Extract the [x, y] coordinate from the center of the cell holding the provided text.  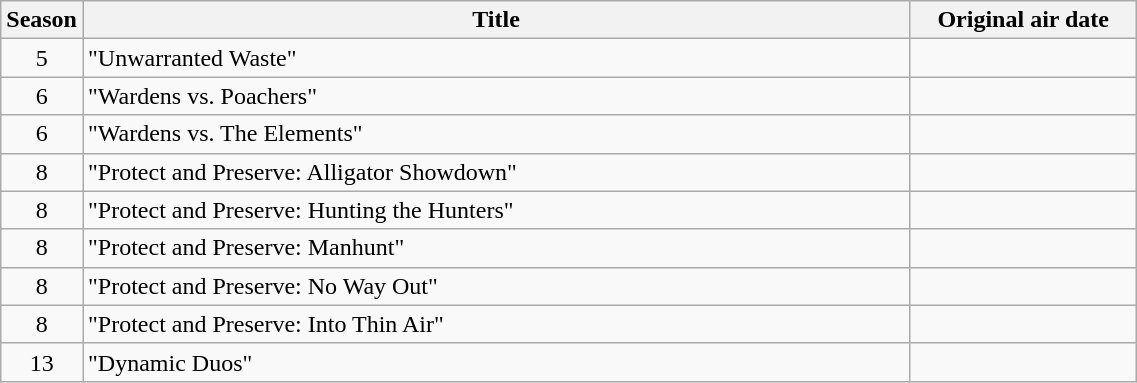
"Unwarranted Waste" [496, 58]
"Protect and Preserve: No Way Out" [496, 286]
"Protect and Preserve: Hunting the Hunters" [496, 210]
Season [42, 20]
5 [42, 58]
"Wardens vs. The Elements" [496, 134]
13 [42, 362]
Title [496, 20]
"Protect and Preserve: Into Thin Air" [496, 324]
"Protect and Preserve: Alligator Showdown" [496, 172]
"Protect and Preserve: Manhunt" [496, 248]
"Dynamic Duos" [496, 362]
"Wardens vs. Poachers" [496, 96]
Original air date [1024, 20]
